Determine the (X, Y) coordinate at the center of the cell enclosing the given text.  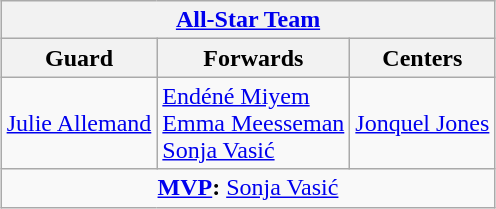
MVP: Sonja Vasić (248, 188)
Endéné Miyem Emma Meesseman Sonja Vasić (254, 123)
Julie Allemand (79, 123)
All-Star Team (248, 20)
Jonquel Jones (422, 123)
Centers (422, 58)
Forwards (254, 58)
Guard (79, 58)
